Provide the (X, Y) coordinate of the cell's center where the given text is located.  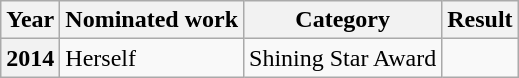
Result (480, 20)
Category (343, 20)
Shining Star Award (343, 58)
Year (30, 20)
Herself (152, 58)
Nominated work (152, 20)
2014 (30, 58)
